Search for the cell housing the specified text and yield its (X, Y) center coordinate. 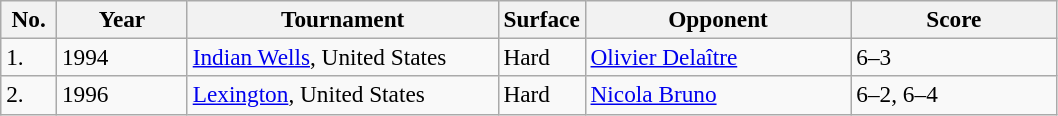
Score (954, 19)
Tournament (342, 19)
2. (29, 95)
Nicola Bruno (718, 95)
6–3 (954, 57)
Opponent (718, 19)
6–2, 6–4 (954, 95)
1996 (122, 95)
Olivier Delaître (718, 57)
Surface (542, 19)
No. (29, 19)
Indian Wells, United States (342, 57)
1. (29, 57)
Year (122, 19)
1994 (122, 57)
Lexington, United States (342, 95)
